Output the [X, Y] coordinate of the center of the cell containing the given text.  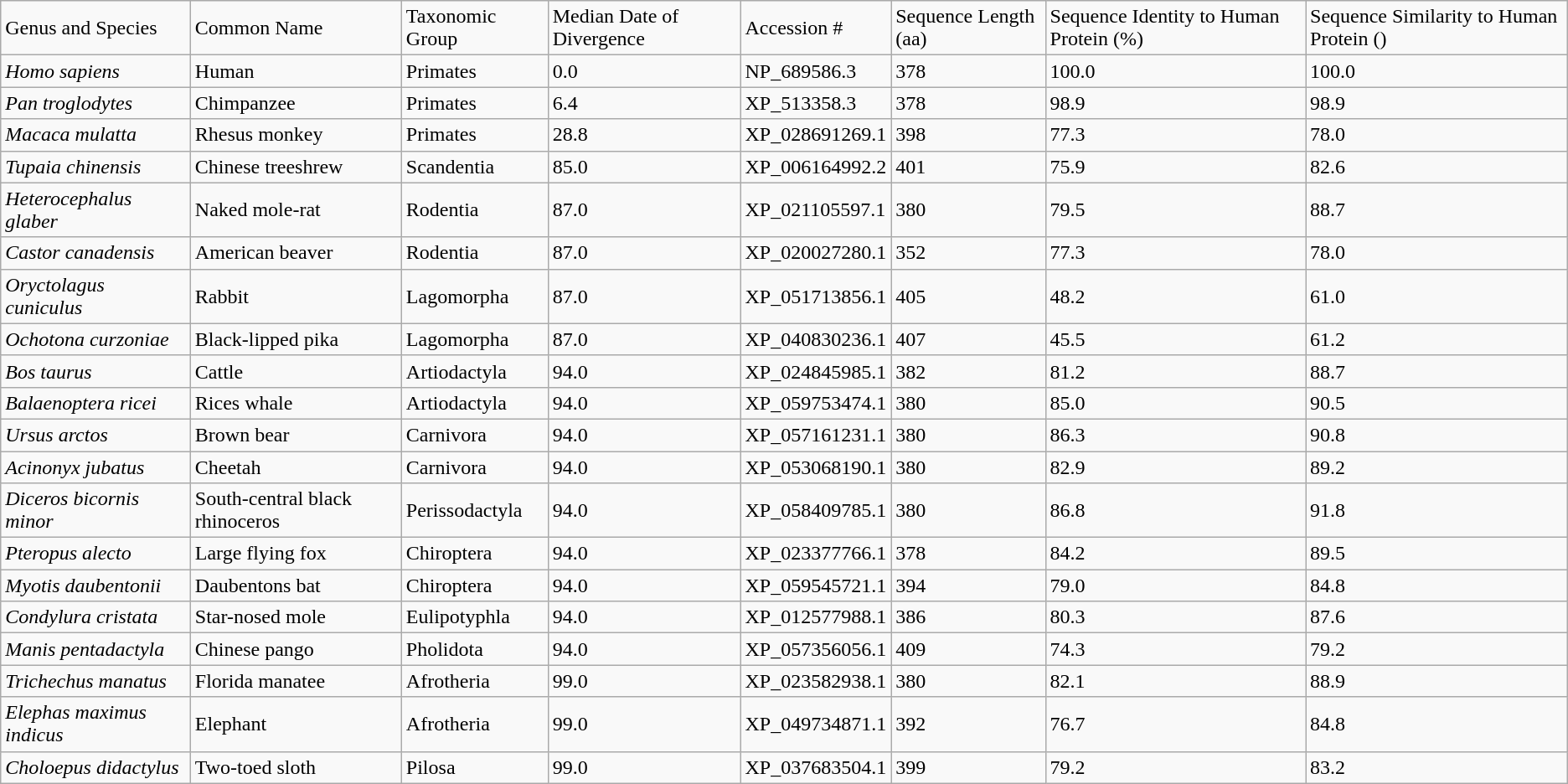
Chimpanzee [296, 103]
Florida manatee [296, 681]
Acinonyx jubatus [95, 467]
Cheetah [296, 467]
Common Name [296, 28]
Rices whale [296, 403]
82.9 [1175, 467]
Brown bear [296, 435]
XP_049734871.1 [816, 724]
Median Date of Divergence [644, 28]
Choloepus didactylus [95, 767]
Elephas maximus indicus [95, 724]
80.3 [1175, 617]
XP_021105597.1 [816, 209]
XP_040830236.1 [816, 339]
XP_028691269.1 [816, 135]
XP_024845985.1 [816, 371]
48.2 [1175, 297]
86.3 [1175, 435]
Pholidota [474, 649]
Large flying fox [296, 554]
XP_057161231.1 [816, 435]
Two-toed sloth [296, 767]
Trichechus manatus [95, 681]
88.9 [1437, 681]
84.2 [1175, 554]
61.0 [1437, 297]
Black-lipped pika [296, 339]
405 [968, 297]
82.1 [1175, 681]
Elephant [296, 724]
Ochotona curzoniae [95, 339]
74.3 [1175, 649]
79.5 [1175, 209]
XP_006164992.2 [816, 167]
28.8 [644, 135]
382 [968, 371]
Perissodactyla [474, 511]
XP_057356056.1 [816, 649]
NP_689586.3 [816, 71]
Sequence Identity to Human Protein (%) [1175, 28]
American beaver [296, 253]
81.2 [1175, 371]
90.8 [1437, 435]
Balaenoptera ricei [95, 403]
409 [968, 649]
XP_023582938.1 [816, 681]
XP_051713856.1 [816, 297]
398 [968, 135]
XP_059545721.1 [816, 585]
Pilosa [474, 767]
Naked mole-rat [296, 209]
XP_037683504.1 [816, 767]
Rhesus monkey [296, 135]
Scandentia [474, 167]
Macaca mulatta [95, 135]
394 [968, 585]
45.5 [1175, 339]
Castor canadensis [95, 253]
Condylura cristata [95, 617]
Cattle [296, 371]
South-central black rhinoceros [296, 511]
XP_023377766.1 [816, 554]
89.2 [1437, 467]
0.0 [644, 71]
Tupaia chinensis [95, 167]
401 [968, 167]
76.7 [1175, 724]
Taxonomic Group [474, 28]
87.6 [1437, 617]
XP_058409785.1 [816, 511]
Bos taurus [95, 371]
386 [968, 617]
XP_012577988.1 [816, 617]
Chinese pango [296, 649]
79.0 [1175, 585]
Star-nosed mole [296, 617]
Pteropus alecto [95, 554]
89.5 [1437, 554]
Human [296, 71]
392 [968, 724]
407 [968, 339]
352 [968, 253]
Daubentons bat [296, 585]
86.8 [1175, 511]
Pan troglodytes [95, 103]
XP_053068190.1 [816, 467]
Accession # [816, 28]
Sequence Similarity to Human Protein () [1437, 28]
91.8 [1437, 511]
90.5 [1437, 403]
Manis pentadactyla [95, 649]
XP_059753474.1 [816, 403]
Rabbit [296, 297]
XP_020027280.1 [816, 253]
6.4 [644, 103]
Diceros bicornis minor [95, 511]
Eulipotyphla [474, 617]
Sequence Length (aa) [968, 28]
61.2 [1437, 339]
82.6 [1437, 167]
Ursus arctos [95, 435]
Heterocephalus glaber [95, 209]
XP_513358.3 [816, 103]
399 [968, 767]
Myotis daubentonii [95, 585]
83.2 [1437, 767]
Homo sapiens [95, 71]
Oryctolagus cuniculus [95, 297]
75.9 [1175, 167]
Genus and Species [95, 28]
Chinese treeshrew [296, 167]
